Search for the cell housing the specified text and yield its (x, y) center coordinate. 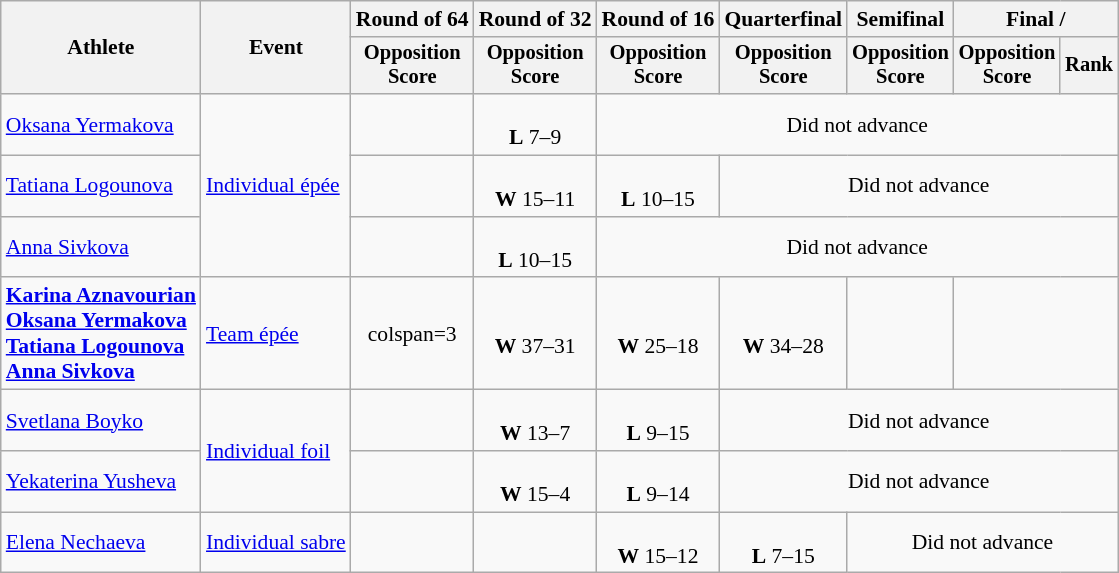
Elena Nechaeva (101, 542)
Semifinal (900, 19)
W 15–4 (536, 482)
W 34–28 (783, 334)
W 25–18 (658, 334)
Athlete (101, 48)
Round of 16 (658, 19)
Round of 32 (536, 19)
L 7–15 (783, 542)
Team épée (276, 334)
Quarterfinal (783, 19)
Anna Sivkova (101, 248)
L 7–9 (536, 124)
Event (276, 48)
colspan=3 (412, 334)
Final / (1036, 19)
L 9–15 (658, 420)
Karina AznavourianOksana YermakovaTatiana LogounovaAnna Sivkova (101, 334)
Individual sabre (276, 542)
Individual foil (276, 451)
W 15–12 (658, 542)
Oksana Yermakova (101, 124)
Individual épée (276, 186)
W 15–11 (536, 186)
L 9–14 (658, 482)
W 37–31 (536, 334)
Rank (1089, 66)
Round of 64 (412, 19)
Tatiana Logounova (101, 186)
W 13–7 (536, 420)
Yekaterina Yusheva (101, 482)
Svetlana Boyko (101, 420)
